Pinpoint the cell where the given text exists, returning its [x, y] midpoint coordinate. 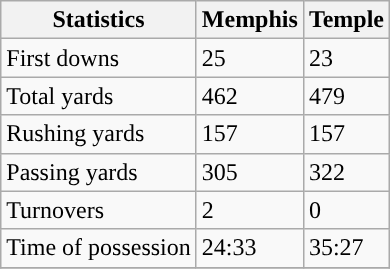
462 [250, 96]
322 [346, 172]
0 [346, 210]
305 [250, 172]
23 [346, 58]
Total yards [99, 96]
Rushing yards [99, 134]
Time of possession [99, 248]
479 [346, 96]
Memphis [250, 20]
Turnovers [99, 210]
25 [250, 58]
35:27 [346, 248]
Passing yards [99, 172]
Temple [346, 20]
First downs [99, 58]
2 [250, 210]
Statistics [99, 20]
24:33 [250, 248]
